Capture the cell that displays the provided text and extract its [x, y] central coordinate. 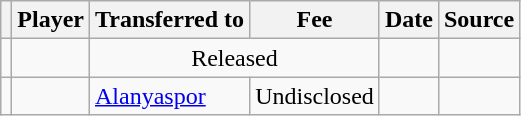
Transferred to [170, 20]
Date [408, 20]
Player [51, 20]
Alanyaspor [170, 96]
Source [478, 20]
Released [235, 58]
Undisclosed [315, 96]
Fee [315, 20]
